Search for the cell housing the specified text and yield its [X, Y] center coordinate. 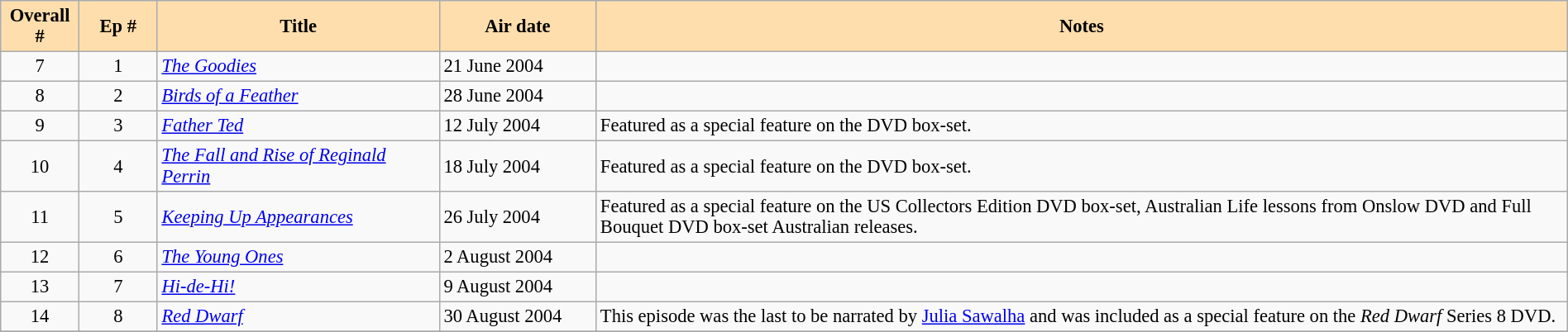
11 [40, 217]
Overall # [40, 26]
The Goodies [298, 66]
28 June 2004 [518, 96]
10 [40, 166]
Ep # [117, 26]
30 August 2004 [518, 316]
Father Ted [298, 126]
5 [117, 217]
Red Dwarf [298, 316]
This episode was the last to be narrated by Julia Sawalha and was included as a special feature on the Red Dwarf Series 8 DVD. [1082, 316]
12 July 2004 [518, 126]
6 [117, 257]
2 [117, 96]
9 August 2004 [518, 287]
The Fall and Rise of Reginald Perrin [298, 166]
1 [117, 66]
Hi-de-Hi! [298, 287]
21 June 2004 [518, 66]
14 [40, 316]
12 [40, 257]
4 [117, 166]
13 [40, 287]
Air date [518, 26]
Birds of a Feather [298, 96]
26 July 2004 [518, 217]
Keeping Up Appearances [298, 217]
9 [40, 126]
18 July 2004 [518, 166]
3 [117, 126]
Notes [1082, 26]
2 August 2004 [518, 257]
Title [298, 26]
The Young Ones [298, 257]
